Locate the cell with the specified text and output its [x, y] center coordinate. 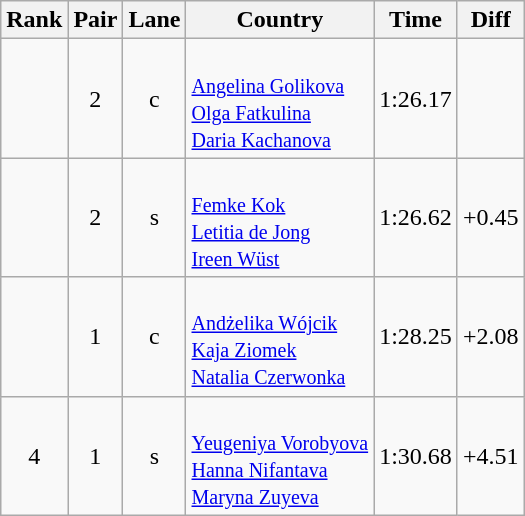
1:28.25 [416, 336]
4 [34, 456]
Country [280, 20]
Lane [154, 20]
+0.45 [490, 218]
1:26.62 [416, 218]
1:26.17 [416, 98]
Angelina GolikovaOlga FatkulinaDaria Kachanova [280, 98]
Femke KokLetitia de JongIreen Wüst [280, 218]
+2.08 [490, 336]
Andżelika WójcikKaja ZiomekNatalia Czerwonka [280, 336]
Diff [490, 20]
+4.51 [490, 456]
1:30.68 [416, 456]
Rank [34, 20]
Yeugeniya VorobyovaHanna NifantavaMaryna Zuyeva [280, 456]
Pair [96, 20]
Time [416, 20]
